Scan for the cell matching the given text and deliver its [x, y] coordinate at center. 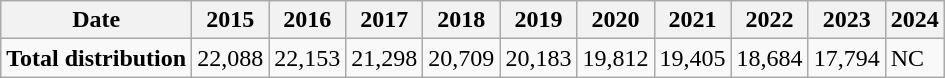
Date [96, 20]
21,298 [384, 58]
19,405 [692, 58]
22,088 [230, 58]
2017 [384, 20]
Total distribution [96, 58]
2019 [538, 20]
2018 [462, 20]
NC [914, 58]
19,812 [616, 58]
22,153 [308, 58]
2022 [770, 20]
2020 [616, 20]
20,183 [538, 58]
2015 [230, 20]
2016 [308, 20]
2021 [692, 20]
18,684 [770, 58]
2024 [914, 20]
2023 [846, 20]
20,709 [462, 58]
17,794 [846, 58]
